Pinpoint the cell where the given text exists, returning its [x, y] midpoint coordinate. 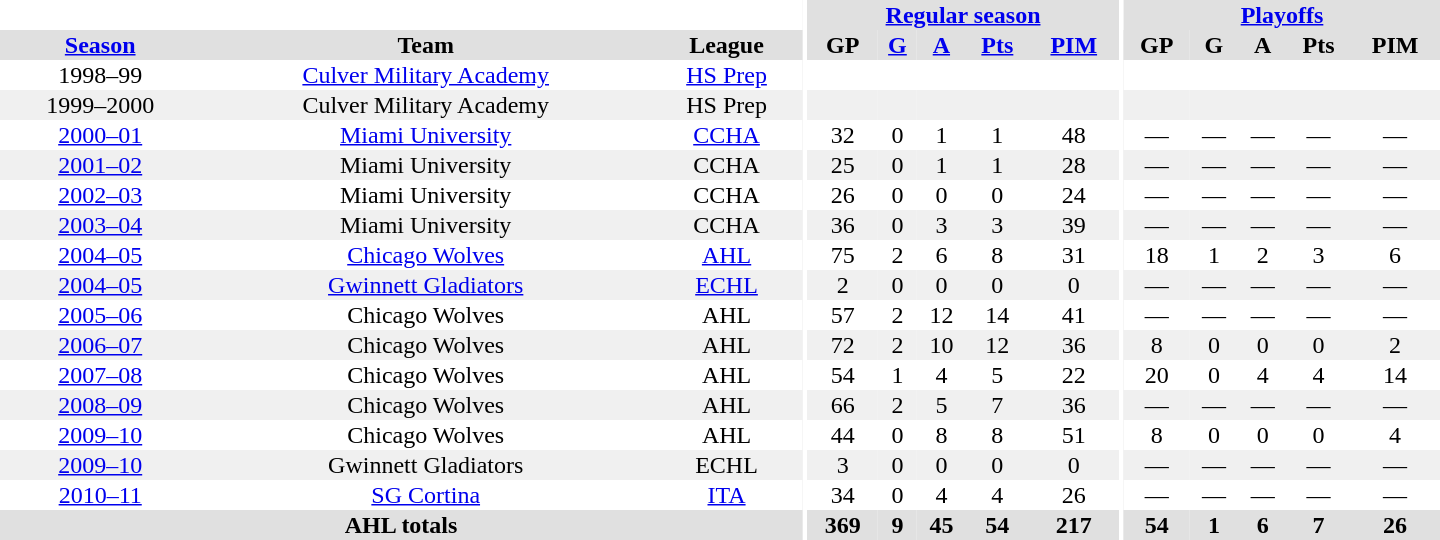
SG Cortina [426, 495]
45 [942, 525]
2000–01 [100, 135]
25 [842, 165]
2002–03 [100, 195]
18 [1157, 255]
Season [100, 45]
9 [898, 525]
57 [842, 315]
League [726, 45]
75 [842, 255]
2001–02 [100, 165]
39 [1074, 225]
41 [1074, 315]
217 [1074, 525]
1998–99 [100, 75]
1999–2000 [100, 105]
AHL totals [401, 525]
44 [842, 435]
66 [842, 405]
32 [842, 135]
22 [1074, 375]
24 [1074, 195]
10 [942, 345]
48 [1074, 135]
Regular season [962, 15]
72 [842, 345]
2010–11 [100, 495]
Playoffs [1282, 15]
369 [842, 525]
2007–08 [100, 375]
2006–07 [100, 345]
ITA [726, 495]
51 [1074, 435]
2005–06 [100, 315]
Team [426, 45]
20 [1157, 375]
2008–09 [100, 405]
34 [842, 495]
28 [1074, 165]
31 [1074, 255]
2003–04 [100, 225]
